Extract the [X, Y] coordinate from the center of the cell holding the provided text.  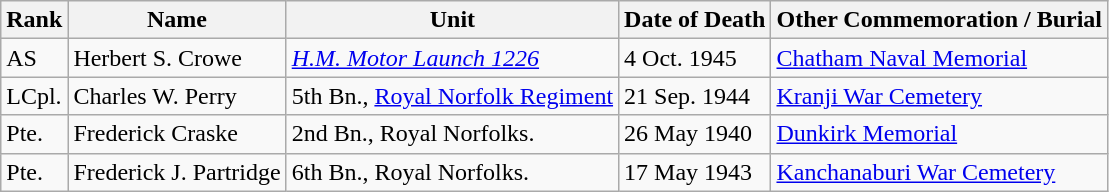
4 Oct. 1945 [695, 58]
Frederick J. Partridge [177, 172]
5th Bn., Royal Norfolk Regiment [452, 96]
Name [177, 20]
Unit [452, 20]
Herbert S. Crowe [177, 58]
Charles W. Perry [177, 96]
6th Bn., Royal Norfolks. [452, 172]
LCpl. [34, 96]
Chatham Naval Memorial [940, 58]
AS [34, 58]
Kanchanaburi War Cemetery [940, 172]
H.M. Motor Launch 1226 [452, 58]
2nd Bn., Royal Norfolks. [452, 134]
26 May 1940 [695, 134]
Kranji War Cemetery [940, 96]
Date of Death [695, 20]
Frederick Craske [177, 134]
21 Sep. 1944 [695, 96]
Other Commemoration / Burial [940, 20]
Dunkirk Memorial [940, 134]
Rank [34, 20]
17 May 1943 [695, 172]
